Search for the cell housing the specified text and yield its [X, Y] center coordinate. 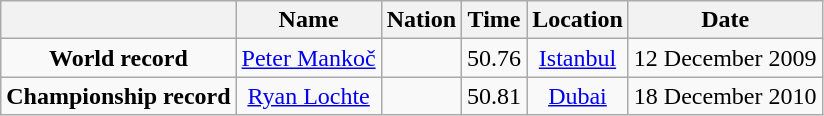
Time [494, 20]
Nation [421, 20]
Location [578, 20]
Name [308, 20]
World record [118, 58]
Dubai [578, 96]
Championship record [118, 96]
Ryan Lochte [308, 96]
Istanbul [578, 58]
Peter Mankoč [308, 58]
12 December 2009 [725, 58]
50.76 [494, 58]
50.81 [494, 96]
18 December 2010 [725, 96]
Date [725, 20]
